Return (x, y) of the center of cell containing provided text 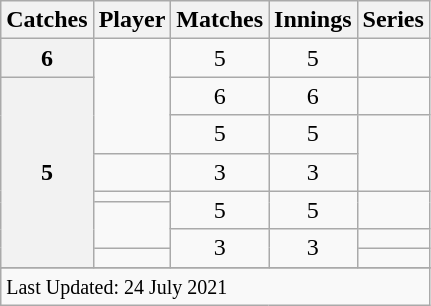
Matches (220, 20)
Player (132, 20)
Series (393, 20)
Catches (47, 20)
Innings (313, 20)
Last Updated: 24 July 2021 (216, 286)
